Determine the (X, Y) coordinate at the center of the cell enclosing the given text.  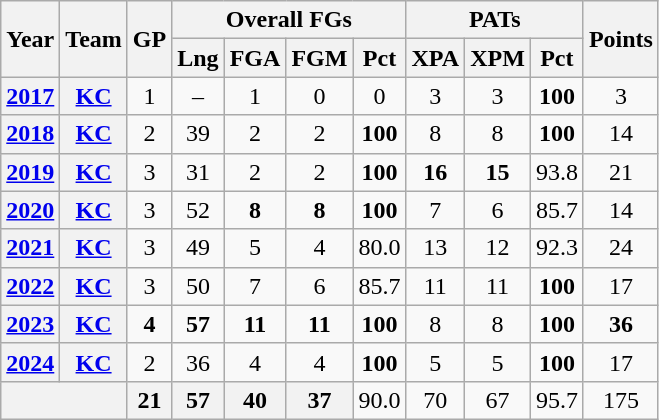
67 (498, 400)
2018 (30, 134)
95.7 (556, 400)
37 (320, 400)
FGM (320, 58)
GP (149, 39)
2020 (30, 210)
PATs (494, 20)
175 (620, 400)
FGA (255, 58)
31 (198, 172)
24 (620, 248)
XPM (498, 58)
2023 (30, 324)
39 (198, 134)
15 (498, 172)
Overall FGs (289, 20)
2022 (30, 286)
2019 (30, 172)
50 (198, 286)
Points (620, 39)
– (198, 96)
52 (198, 210)
13 (436, 248)
XPA (436, 58)
40 (255, 400)
2021 (30, 248)
90.0 (380, 400)
80.0 (380, 248)
Year (30, 39)
Lng (198, 58)
49 (198, 248)
2024 (30, 362)
70 (436, 400)
92.3 (556, 248)
Team (94, 39)
93.8 (556, 172)
12 (498, 248)
16 (436, 172)
2017 (30, 96)
